Pinpoint the cell where the given text exists, returning its (x, y) midpoint coordinate. 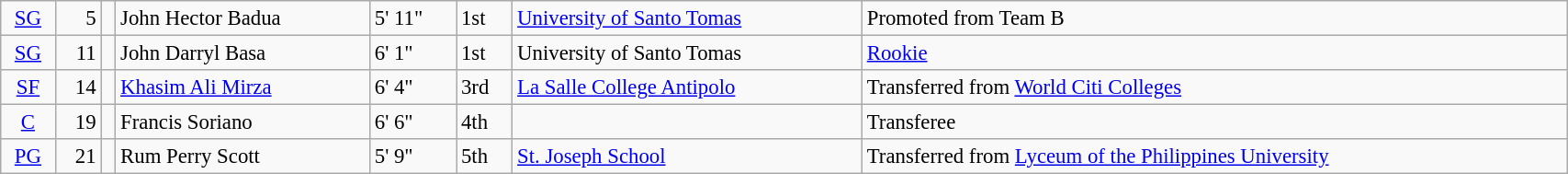
PG (28, 157)
6' 4" (412, 87)
6' 6" (412, 122)
Rum Perry Scott (243, 157)
6' 1" (412, 53)
11 (78, 53)
SF (28, 87)
4th (485, 122)
John Darryl Basa (243, 53)
St. Joseph School (687, 157)
Transferee (1214, 122)
5' 9" (412, 157)
Rookie (1214, 53)
14 (78, 87)
Transferred from Lyceum of the Philippines University (1214, 157)
5 (78, 18)
Khasim Ali Mirza (243, 87)
19 (78, 122)
Francis Soriano (243, 122)
C (28, 122)
Promoted from Team B (1214, 18)
Transferred from World Citi Colleges (1214, 87)
La Salle College Antipolo (687, 87)
John Hector Badua (243, 18)
3rd (485, 87)
5th (485, 157)
21 (78, 157)
5' 11" (412, 18)
